Scan for the cell matching the given text and deliver its [X, Y] coordinate at center. 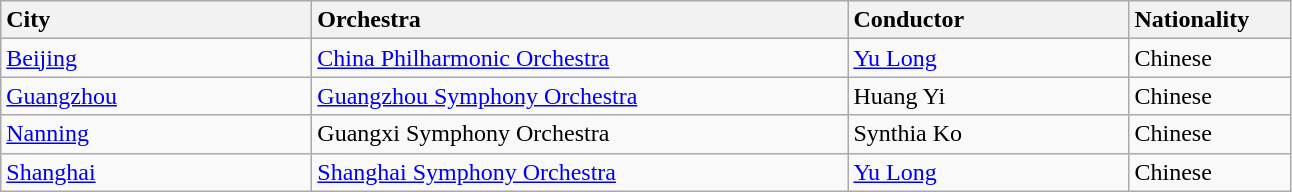
Shanghai [156, 172]
Guangzhou [156, 96]
China Philharmonic Orchestra [580, 58]
Conductor [988, 20]
Nanning [156, 134]
Orchestra [580, 20]
Guangxi Symphony Orchestra [580, 134]
Guangzhou Symphony Orchestra [580, 96]
Nationality [1210, 20]
Shanghai Symphony Orchestra [580, 172]
Beijing [156, 58]
City [156, 20]
Huang Yi [988, 96]
Synthia Ko [988, 134]
